Capture the cell that displays the provided text and extract its (X, Y) central coordinate. 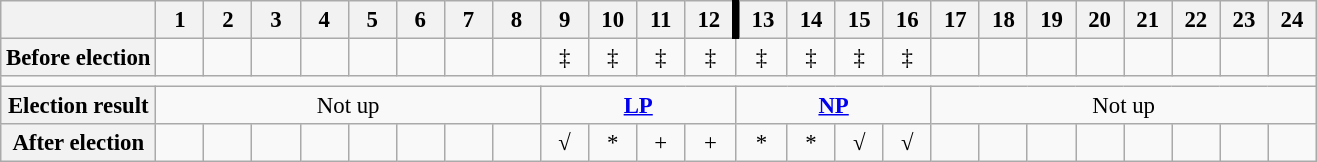
22 (1196, 20)
NP (834, 106)
5 (372, 20)
15 (859, 20)
23 (1244, 20)
19 (1051, 20)
Before election (78, 58)
16 (907, 20)
Election result (78, 106)
8 (516, 20)
12 (710, 20)
20 (1100, 20)
7 (468, 20)
After election (78, 143)
17 (955, 20)
13 (762, 20)
6 (420, 20)
11 (661, 20)
9 (565, 20)
14 (811, 20)
10 (613, 20)
21 (1148, 20)
1 (180, 20)
3 (276, 20)
24 (1292, 20)
LP (638, 106)
4 (324, 20)
2 (228, 20)
18 (1003, 20)
